Locate the cell with the specified text and output its [x, y] center coordinate. 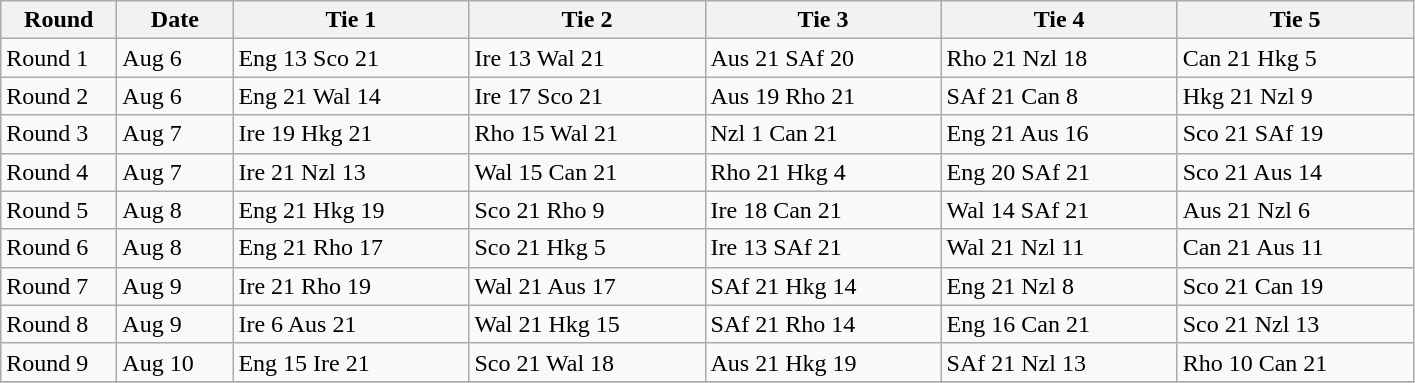
Round 3 [59, 134]
Tie 5 [1295, 20]
Sco 21 Hkg 5 [587, 248]
Round 6 [59, 248]
Wal 15 Can 21 [587, 172]
Eng 21 Nzl 8 [1059, 286]
Sco 21 Aus 14 [1295, 172]
Wal 21 Nzl 11 [1059, 248]
Rho 10 Can 21 [1295, 362]
Round 8 [59, 324]
Eng 16 Can 21 [1059, 324]
Sco 21 Rho 9 [587, 210]
Wal 21 Hkg 15 [587, 324]
Rho 21 Hkg 4 [823, 172]
Round 7 [59, 286]
Ire 17 Sco 21 [587, 96]
Eng 21 Aus 16 [1059, 134]
Ire 18 Can 21 [823, 210]
Ire 21 Rho 19 [351, 286]
Tie 3 [823, 20]
Hkg 21 Nzl 9 [1295, 96]
SAf 21 Rho 14 [823, 324]
Tie 4 [1059, 20]
Aus 21 SAf 20 [823, 58]
Eng 21 Hkg 19 [351, 210]
Eng 13 Sco 21 [351, 58]
Round 9 [59, 362]
Can 21 Aus 11 [1295, 248]
Can 21 Hkg 5 [1295, 58]
Round 4 [59, 172]
Eng 21 Rho 17 [351, 248]
Tie 1 [351, 20]
Aus 21 Nzl 6 [1295, 210]
Round [59, 20]
Ire 13 Wal 21 [587, 58]
Eng 20 SAf 21 [1059, 172]
Rho 21 Nzl 18 [1059, 58]
Wal 14 SAf 21 [1059, 210]
Ire 19 Hkg 21 [351, 134]
SAf 21 Hkg 14 [823, 286]
Round 5 [59, 210]
Sco 21 Can 19 [1295, 286]
Nzl 1 Can 21 [823, 134]
Ire 6 Aus 21 [351, 324]
Ire 21 Nzl 13 [351, 172]
Date [175, 20]
Aug 10 [175, 362]
Sco 21 SAf 19 [1295, 134]
Eng 15 Ire 21 [351, 362]
SAf 21 Nzl 13 [1059, 362]
Ire 13 SAf 21 [823, 248]
Round 2 [59, 96]
Tie 2 [587, 20]
Wal 21 Aus 17 [587, 286]
Sco 21 Wal 18 [587, 362]
Sco 21 Nzl 13 [1295, 324]
SAf 21 Can 8 [1059, 96]
Aus 21 Hkg 19 [823, 362]
Aus 19 Rho 21 [823, 96]
Rho 15 Wal 21 [587, 134]
Eng 21 Wal 14 [351, 96]
Round 1 [59, 58]
